Find where the given text appears and provide that cell's center as [X, Y] coordinate. 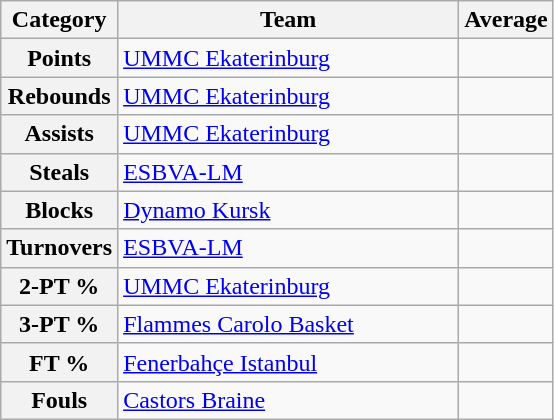
Castors Braine [288, 400]
Flammes Carolo Basket [288, 324]
Category [60, 20]
3-PT % [60, 324]
Dynamo Kursk [288, 210]
Points [60, 58]
FT % [60, 362]
Fenerbahçe Istanbul [288, 362]
Team [288, 20]
Average [506, 20]
Steals [60, 172]
Assists [60, 134]
2-PT % [60, 286]
Fouls [60, 400]
Blocks [60, 210]
Turnovers [60, 248]
Rebounds [60, 96]
